Provide the [X, Y] coordinate of the cell's center where the given text is located.  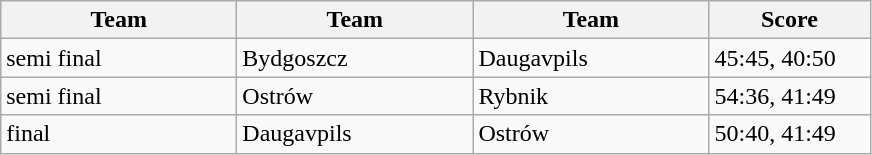
Bydgoszcz [355, 58]
final [119, 134]
Rybnik [591, 96]
45:45, 40:50 [790, 58]
Score [790, 20]
54:36, 41:49 [790, 96]
50:40, 41:49 [790, 134]
